Find where the given text appears and provide that cell's center as (X, Y) coordinate. 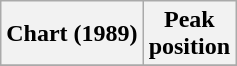
Chart (1989) (72, 34)
Peakposition (189, 34)
